Pinpoint the cell where the given text exists, returning its [X, Y] midpoint coordinate. 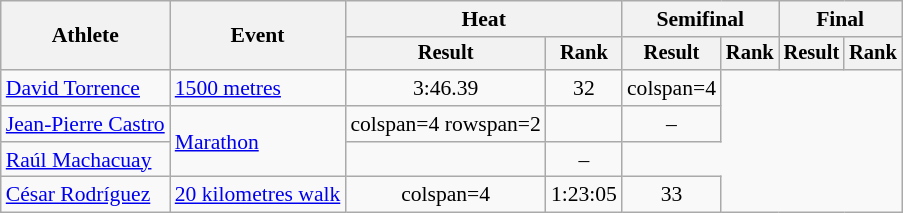
1:23:05 [584, 195]
Athlete [86, 36]
32 [584, 88]
1500 metres [258, 88]
33 [672, 195]
Final [840, 19]
Event [258, 36]
Marathon [258, 142]
Raúl Machacuay [86, 160]
Jean-Pierre Castro [86, 124]
Heat [484, 19]
César Rodríguez [86, 195]
20 kilometres walk [258, 195]
David Torrence [86, 88]
3:46.39 [446, 88]
colspan=4 rowspan=2 [446, 124]
Semifinal [700, 19]
